Output the (X, Y) coordinate of the center of the cell containing the given text.  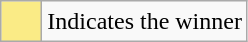
Indicates the winner (145, 22)
